Find where the given text appears and provide that cell's center as (X, Y) coordinate. 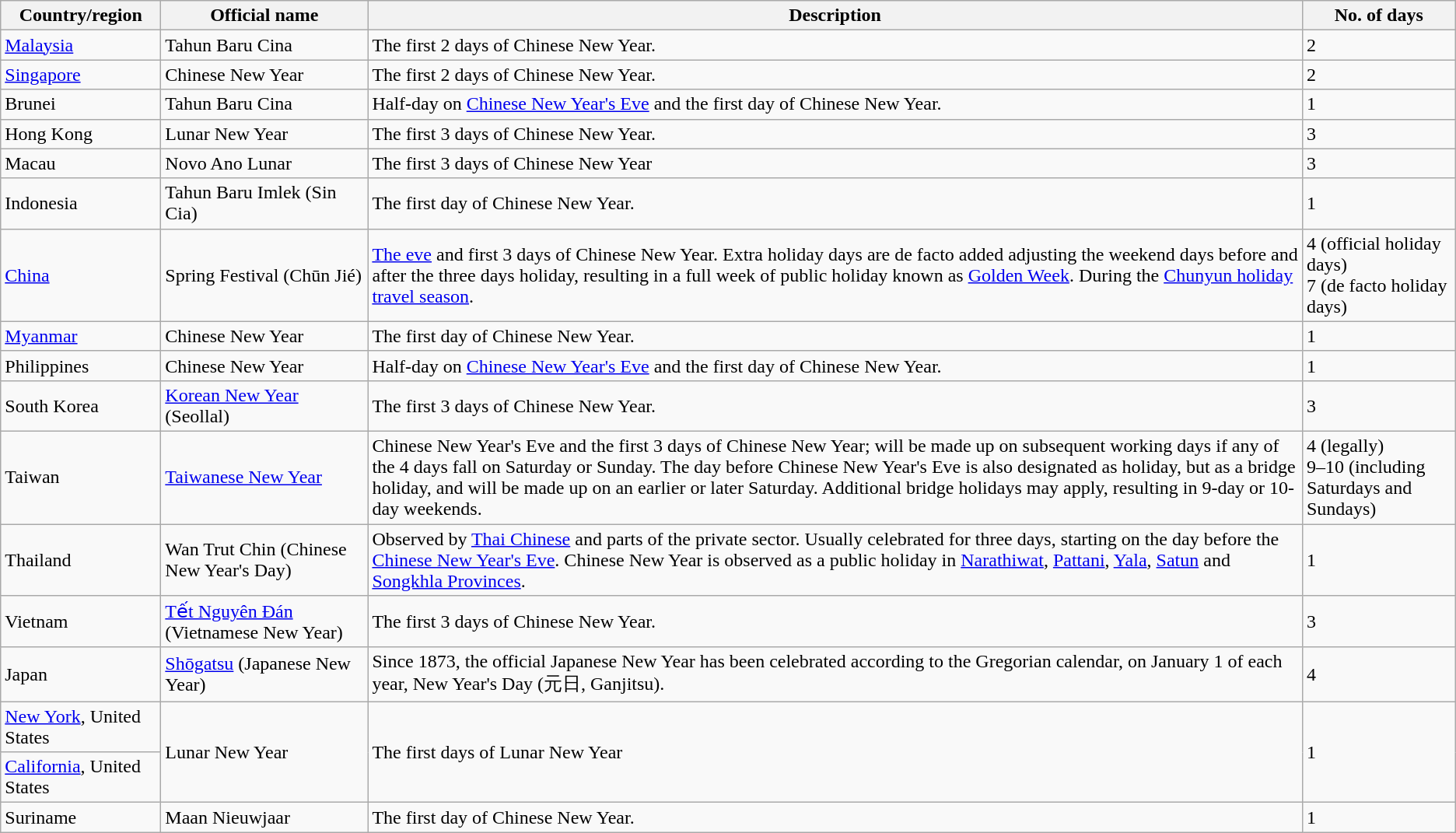
Taiwan (81, 478)
4 (1378, 674)
Novo Ano Lunar (264, 163)
Country/region (81, 16)
Myanmar (81, 336)
South Korea (81, 406)
New York, United States (81, 726)
Macau (81, 163)
Shōgatsu (Japanese New Year) (264, 674)
Suriname (81, 817)
Tahun Baru Imlek (Sin Cia) (264, 204)
Malaysia (81, 45)
Thailand (81, 560)
Brunei (81, 104)
Taiwanese New Year (264, 478)
Hong Kong (81, 134)
4 (official holiday days)7 (de facto holiday days) (1378, 275)
Description (835, 16)
Philippines (81, 366)
Japan (81, 674)
Korean New Year (Seollal) (264, 406)
Official name (264, 16)
The first 3 days of Chinese New Year (835, 163)
The first days of Lunar New Year (835, 752)
Spring Festival (Chūn Jié) (264, 275)
Tết Nguyên Đán (Vietnamese New Year) (264, 622)
Wan Trut Chin (Chinese New Year's Day) (264, 560)
Vietnam (81, 622)
California, United States (81, 778)
Maan Nieuwjaar (264, 817)
Singapore (81, 75)
4 (legally)9–10 (including Saturdays and Sundays) (1378, 478)
Indonesia (81, 204)
China (81, 275)
No. of days (1378, 16)
